Capture the cell that displays the provided text and extract its [x, y] central coordinate. 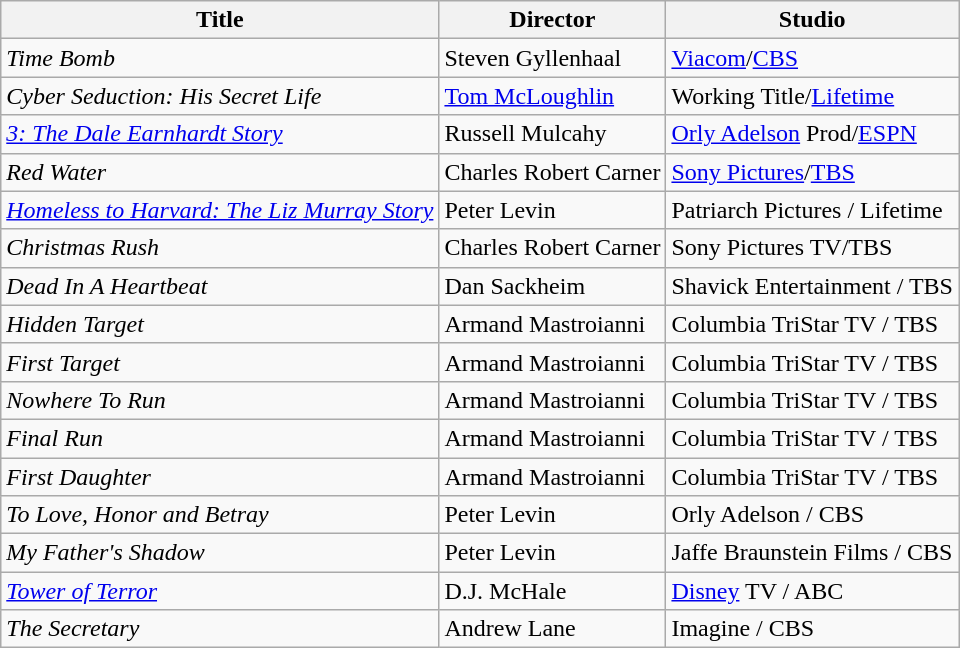
Director [552, 20]
D.J. McHale [552, 591]
Andrew Lane [552, 629]
First Daughter [220, 477]
Nowhere To Run [220, 400]
Russell Mulcahy [552, 134]
Tower of Terror [220, 591]
Imagine / CBS [812, 629]
First Target [220, 362]
Steven Gyllenhaal [552, 58]
Shavick Entertainment / TBS [812, 286]
Viacom/CBS [812, 58]
Homeless to Harvard: The Liz Murray Story [220, 210]
Title [220, 20]
Studio [812, 20]
Cyber Seduction: His Secret Life [220, 96]
Red Water [220, 172]
Dan Sackheim [552, 286]
The Secretary [220, 629]
Tom McLoughlin [552, 96]
Christmas Rush [220, 248]
My Father's Shadow [220, 553]
Orly Adelson / CBS [812, 515]
Time Bomb [220, 58]
Jaffe Braunstein Films / CBS [812, 553]
Patriarch Pictures / Lifetime [812, 210]
3: The Dale Earnhardt Story [220, 134]
Dead In A Heartbeat [220, 286]
Hidden Target [220, 324]
To Love, Honor and Betray [220, 515]
Sony Pictures/TBS [812, 172]
Orly Adelson Prod/ESPN [812, 134]
Working Title/Lifetime [812, 96]
Disney TV / ABC [812, 591]
Final Run [220, 438]
Sony Pictures TV/TBS [812, 248]
